From the cell containing the given text, extract its center point as [X, Y] coordinate. 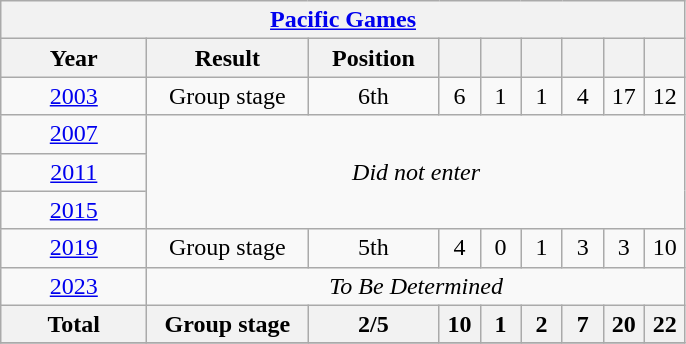
0 [500, 248]
17 [624, 96]
2019 [74, 248]
6 [460, 96]
To Be Determined [416, 286]
12 [664, 96]
Result [228, 58]
2023 [74, 286]
2003 [74, 96]
Pacific Games [344, 20]
2007 [74, 134]
5th [374, 248]
22 [664, 324]
7 [582, 324]
6th [374, 96]
Did not enter [416, 172]
2/5 [374, 324]
2 [542, 324]
Position [374, 58]
2015 [74, 210]
20 [624, 324]
2011 [74, 172]
Total [74, 324]
Year [74, 58]
